Extract the [X, Y] coordinate from the center of the cell holding the provided text.  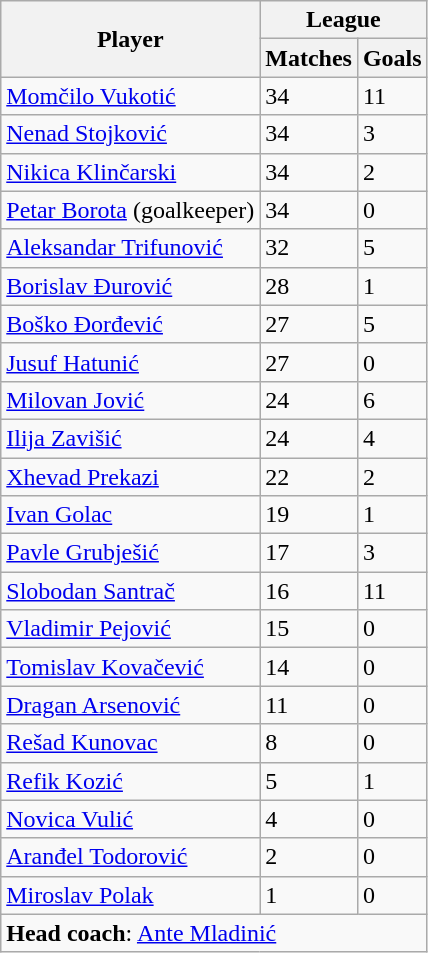
Pavle Grubješić [130, 553]
Slobodan Santrač [130, 591]
Nikica Klinčarski [130, 172]
Novica Vulić [130, 819]
Goals [392, 58]
Matches [309, 58]
Borislav Đurović [130, 286]
Miroslav Polak [130, 895]
Dragan Arsenović [130, 705]
Milovan Jović [130, 400]
Xhevad Prekazi [130, 477]
Head coach: Ante Mladinić [214, 933]
Tomislav Kovačević [130, 667]
8 [309, 743]
19 [309, 515]
Ivan Golac [130, 515]
Boško Đorđević [130, 324]
14 [309, 667]
League [344, 20]
Jusuf Hatunić [130, 362]
Ilija Zavišić [130, 438]
Rešad Kunovac [130, 743]
Aranđel Todorović [130, 857]
Player [130, 39]
28 [309, 286]
Momčilo Vukotić [130, 96]
32 [309, 248]
17 [309, 553]
6 [392, 400]
Aleksandar Trifunović [130, 248]
Petar Borota (goalkeeper) [130, 210]
16 [309, 591]
Nenad Stojković [130, 134]
Vladimir Pejović [130, 629]
Refik Kozić [130, 781]
15 [309, 629]
22 [309, 477]
